Extract the (X, Y) coordinate from the center of the cell holding the provided text.  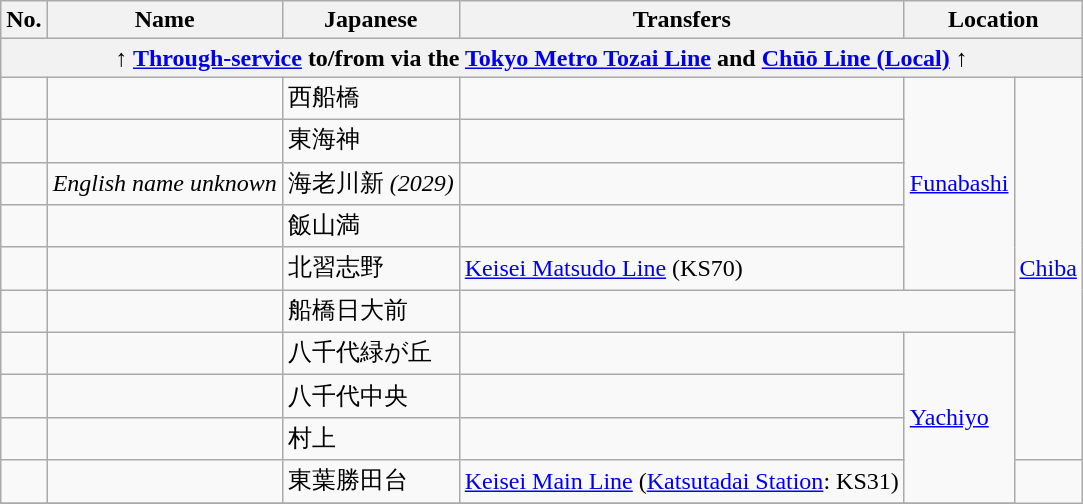
↑ Through-service to/from via the Tokyo Metro Tozai Line and Chūō Line (Local) ↑ (542, 58)
Name (164, 20)
西船橋 (370, 98)
Yachiyo (959, 417)
Location (993, 20)
Keisei Matsudo Line (KS70) (682, 268)
Japanese (370, 20)
English name unknown (164, 184)
北習志野 (370, 268)
海老川新 (2029) (370, 184)
Funabashi (959, 184)
船橋日大前 (370, 312)
飯山満 (370, 226)
八千代中央 (370, 396)
Keisei Main Line (Katsutadai Station: KS31) (682, 482)
八千代緑が丘 (370, 354)
村上 (370, 438)
東葉勝田台 (370, 482)
Chiba (1048, 268)
No. (24, 20)
東海神 (370, 140)
Transfers (682, 20)
